Identify which cell holds the provided text, then report its [x, y] central coordinate. 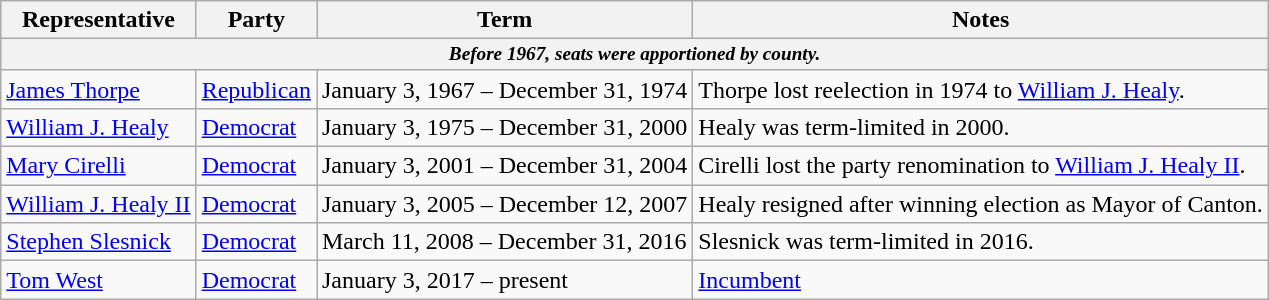
March 11, 2008 – December 31, 2016 [504, 242]
Stephen Slesnick [98, 242]
January 3, 1975 – December 31, 2000 [504, 128]
Term [504, 20]
Notes [981, 20]
January 3, 1967 – December 31, 1974 [504, 89]
January 3, 2001 – December 31, 2004 [504, 166]
Cirelli lost the party renomination to William J. Healy II. [981, 166]
Mary Cirelli [98, 166]
Tom West [98, 280]
Healy was term-limited in 2000. [981, 128]
Republican [256, 89]
William J. Healy [98, 128]
January 3, 2005 – December 12, 2007 [504, 204]
Party [256, 20]
Before 1967, seats were apportioned by county. [635, 55]
William J. Healy II [98, 204]
Thorpe lost reelection in 1974 to William J. Healy. [981, 89]
Representative [98, 20]
Healy resigned after winning election as Mayor of Canton. [981, 204]
James Thorpe [98, 89]
January 3, 2017 – present [504, 280]
Incumbent [981, 280]
Slesnick was term-limited in 2016. [981, 242]
